Return [x, y] of the center of cell containing provided text 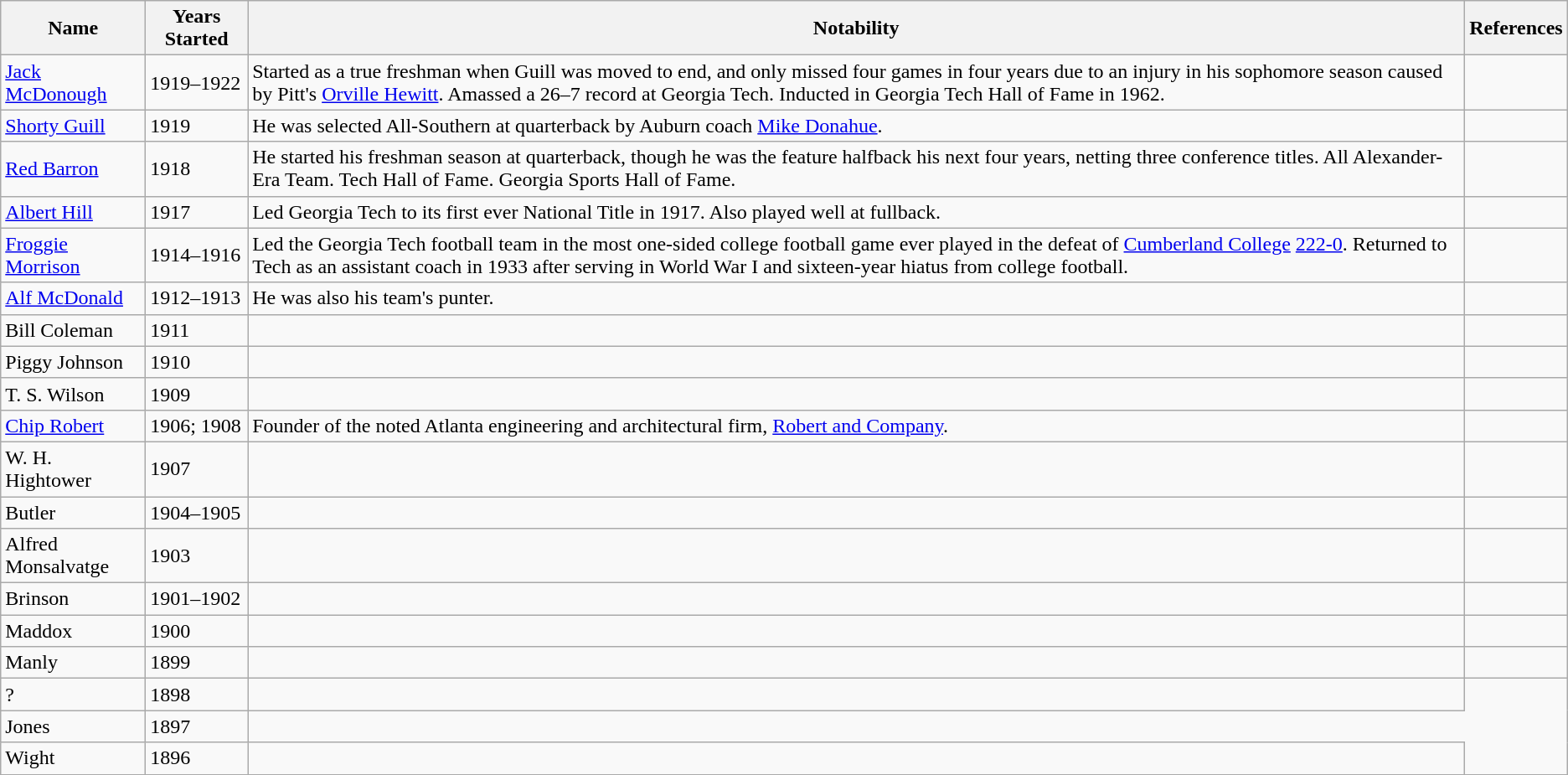
1914–1916 [197, 255]
Brinson [74, 599]
1898 [197, 695]
Name [74, 28]
W. H. Hightower [74, 469]
? [74, 695]
Alfred Monsalvatge [74, 556]
Froggie Morrison [74, 255]
Manly [74, 663]
1919 [197, 126]
Years Started [197, 28]
1904–1905 [197, 512]
Wight [74, 758]
He was selected All-Southern at quarterback by Auburn coach Mike Donahue. [856, 126]
Jones [74, 726]
Red Barron [74, 169]
1897 [197, 726]
T. S. Wilson [74, 394]
Chip Robert [74, 426]
1917 [197, 212]
1899 [197, 663]
1912–1913 [197, 298]
Led Georgia Tech to its first ever National Title in 1917. Also played well at fullback. [856, 212]
Albert Hill [74, 212]
Bill Coleman [74, 330]
Shorty Guill [74, 126]
1919–1922 [197, 82]
Founder of the noted Atlanta engineering and architectural firm, Robert and Company. [856, 426]
1909 [197, 394]
1896 [197, 758]
1911 [197, 330]
1918 [197, 169]
References [1516, 28]
Butler [74, 512]
1910 [197, 362]
1907 [197, 469]
Jack McDonough [74, 82]
1903 [197, 556]
Alf McDonald [74, 298]
Piggy Johnson [74, 362]
Notability [856, 28]
1906; 1908 [197, 426]
Maddox [74, 631]
1901–1902 [197, 599]
1900 [197, 631]
He was also his team's punter. [856, 298]
